Capture the cell that displays the provided text and extract its (x, y) central coordinate. 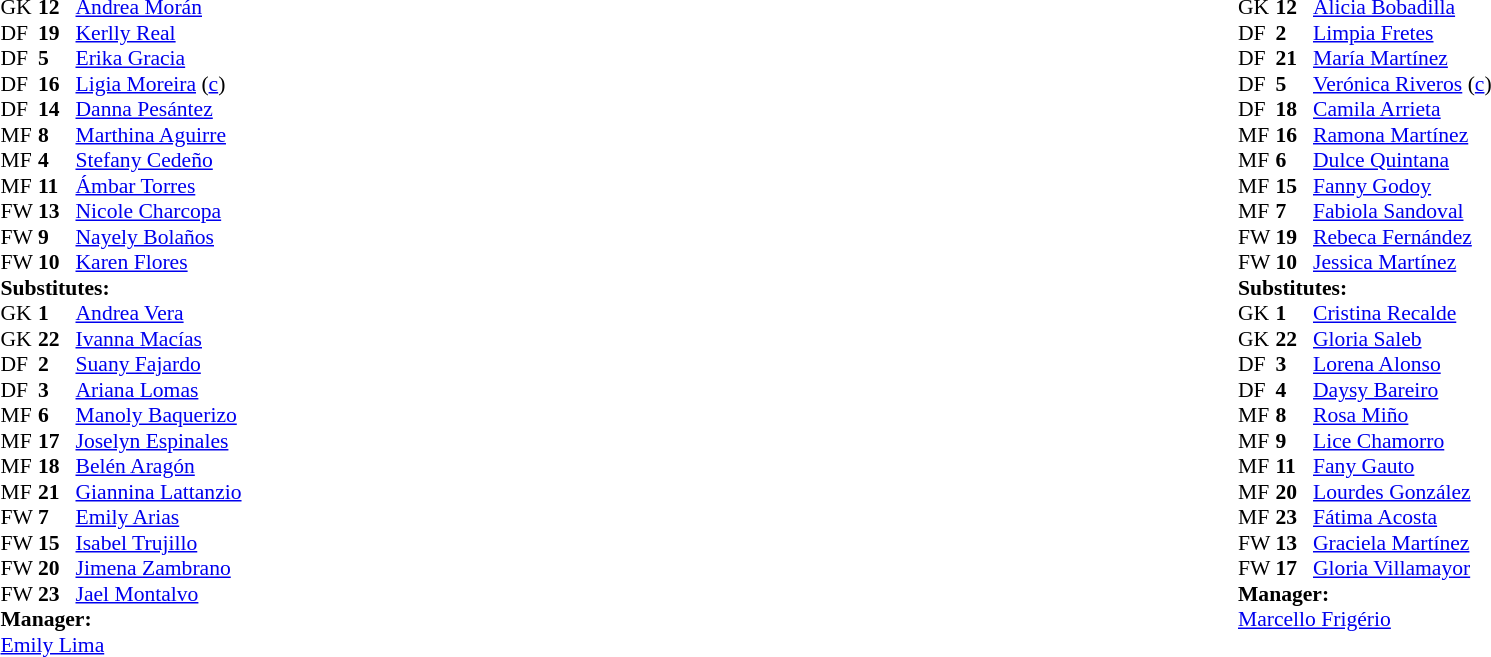
Ariana Lomas (159, 390)
Emily Arias (159, 517)
Giannina Lattanzio (159, 492)
14 (57, 109)
Karen Flores (159, 263)
Jael Montalvo (159, 594)
Stefany Cedeño (159, 161)
Manager: (120, 619)
Manoly Baquerizo (159, 415)
Kerlly Real (159, 33)
Substitutes: (120, 288)
Jimena Zambrano (159, 569)
Danna Pesántez (159, 109)
Ligia Moreira (c) (159, 84)
Ámbar Torres (159, 186)
Nayely Bolaños (159, 237)
Belén Aragón (159, 467)
Ivanna Macías (159, 339)
Nicole Charcopa (159, 211)
Marthina Aguirre (159, 135)
Erika Gracia (159, 59)
Joselyn Espinales (159, 441)
Suany Fajardo (159, 365)
Isabel Trujillo (159, 543)
Andrea Vera (159, 313)
